Return the [x, y] coordinate for the center point of the cell that contains the specified text.  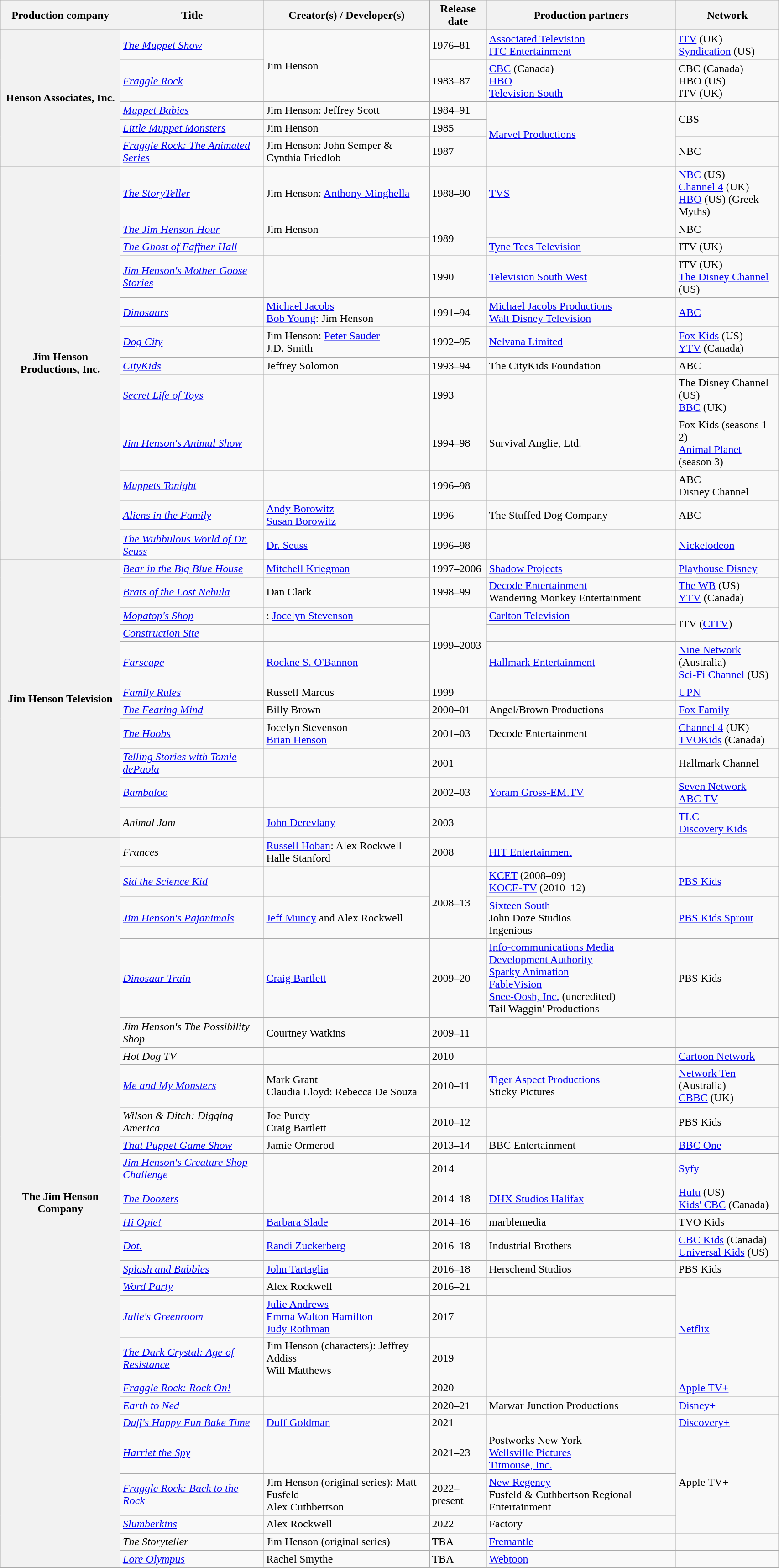
John Tartaglia [347, 1269]
Seven NetworkABC TV [727, 793]
1994–98 [458, 444]
TVS [581, 194]
Jim Henson's Mother Goose Stories [192, 276]
Lore Olympus [192, 1559]
2019 [458, 1358]
Muppet Babies [192, 110]
Factory [581, 1524]
2010 [458, 1056]
1984–91 [458, 110]
Word Party [192, 1286]
1999–2003 [458, 645]
The Wubbulous World of Dr. Seuss [192, 545]
Dog City [192, 342]
2013–14 [458, 1145]
Michael Jacobs ProductionsWalt Disney Television [581, 312]
The StoryTeller [192, 194]
Jim Henson's Pajanimals [192, 918]
The Jim Henson Hour [192, 229]
2001–03 [458, 733]
Telling Stories with Tomie dePaola [192, 763]
Slumberkins [192, 1524]
Herschend Studios [581, 1269]
2020 [458, 1388]
The Dark Crystal: Age of Resistance [192, 1358]
Jamie Ormerod [347, 1145]
Dan Clark [347, 592]
Courtney Watkins [347, 1033]
Dot. [192, 1246]
2014–18 [458, 1198]
2010–12 [458, 1121]
The Stuffed Dog Company [581, 515]
2022 [458, 1524]
Jeff Muncy and Alex Rockwell [347, 918]
Jim Henson (characters): Jeffrey AddissWill Matthews [347, 1358]
Construction Site [192, 633]
Jocelyn StevensonBrian Henson [347, 733]
Wilson & Ditch: Digging America [192, 1121]
Playhouse Disney [727, 568]
Industrial Brothers [581, 1246]
Jim Henson's Creature Shop Challenge [192, 1169]
That Puppet Game Show [192, 1145]
2009–11 [458, 1033]
Angel/Brown Productions [581, 710]
Webtoon [581, 1559]
CBS [727, 119]
Bambaloo [192, 793]
Carlton Television [581, 616]
Mitchell Kriegman [347, 568]
Fox Family [727, 710]
Jim Henson's Animal Show [192, 444]
Info-communications Media Development AuthoritySparky AnimationFableVisionSnee-Oosh, Inc. (uncredited)Tail Waggin' Productions [581, 978]
BBC One [727, 1145]
Frances [192, 852]
1988–90 [458, 194]
Jim Henson: John Semper & Cynthia Friedlob [347, 152]
Hallmark Channel [727, 763]
2001 [458, 763]
Shadow Projects [581, 568]
Billy Brown [347, 710]
Fraggle Rock [192, 81]
2000–01 [458, 710]
2008 [458, 852]
PBS Kids Sprout [727, 918]
1985 [458, 128]
Bear in the Big Blue House [192, 568]
Network [727, 16]
CBC (Canada)HBOTelevision South [581, 81]
Rachel Smythe [347, 1559]
Splash and Bubbles [192, 1269]
Fremantle [581, 1542]
Family Rules [192, 692]
Henson Associates, Inc. [60, 98]
Fox Kids (seasons 1–2)Animal Planet (season 3) [727, 444]
ITV (UK)Syndication (US) [727, 45]
Jim Henson's The Possibility Shop [192, 1033]
Title [192, 16]
Production company [60, 16]
1976–81 [458, 45]
Fox Kids (US)YTV (Canada) [727, 342]
Marwar Junction Productions [581, 1405]
2017 [458, 1316]
Tiger Aspect ProductionsSticky Pictures [581, 1086]
Jim Henson Productions, Inc. [60, 363]
Production partners [581, 16]
2014 [458, 1169]
Decode EntertainmentWandering Monkey Entertainment [581, 592]
Jim Henson: Peter SauderJ.D. Smith [347, 342]
1987 [458, 152]
Cartoon Network [727, 1056]
marblemedia [581, 1222]
CityKids [192, 366]
Hi Opie! [192, 1222]
ITV (UK) [727, 247]
TLCDiscovery Kids [727, 822]
Hallmark Entertainment [581, 663]
Jim Henson (original series): Matt FusfeldAlex Cuthbertson [347, 1494]
Fraggle Rock: Rock On! [192, 1388]
Brats of the Lost Nebula [192, 592]
Sixteen SouthJohn Doze StudiosIngenious [581, 918]
Joe PurdyCraig Bartlett [347, 1121]
Little Muppet Monsters [192, 128]
HIT Entertainment [581, 852]
1993 [458, 395]
Rockne S. O'Bannon [347, 663]
1992–95 [458, 342]
Russell Hoban: Alex RockwellHalle Stanford [347, 852]
Fraggle Rock: Back to the Rock [192, 1494]
The Fearing Mind [192, 710]
Sid the Science Kid [192, 882]
1983–87 [458, 81]
1996 [458, 515]
1993–94 [458, 366]
Postworks New YorkWellsville PicturesTitmouse, Inc. [581, 1452]
BBC Entertainment [581, 1145]
Muppets Tonight [192, 486]
Michael JacobsBob Young: Jim Henson [347, 312]
Fraggle Rock: The Animated Series [192, 152]
The Doozers [192, 1198]
1997–2006 [458, 568]
2008–13 [458, 903]
CBC Kids (Canada)Universal Kids (US) [727, 1246]
Craig Bartlett [347, 978]
Dinosaur Train [192, 978]
Syfy [727, 1169]
CBC (Canada)HBO (US)ITV (UK) [727, 81]
Duff's Happy Fun Bake Time [192, 1423]
Julie AndrewsEmma Walton HamiltonJudy Rothman [347, 1316]
The Jim Henson Company [60, 1203]
2009–20 [458, 978]
John Derevlany [347, 822]
Russell Marcus [347, 692]
Nine Network (Australia)Sci-Fi Channel (US) [727, 663]
UPN [727, 692]
Barbara Slade [347, 1222]
2002–03 [458, 793]
The Ghost of Faffner Hall [192, 247]
Animal Jam [192, 822]
The WB (US)YTV (Canada) [727, 592]
The Disney Channel (US)BBC (UK) [727, 395]
2022–present [458, 1494]
Aliens in the Family [192, 515]
Duff Goldman [347, 1423]
NBC (US)Channel 4 (UK)HBO (US) (Greek Myths) [727, 194]
The CityKids Foundation [581, 366]
ITV (UK)The Disney Channel (US) [727, 276]
Associated TelevisionITC Entertainment [581, 45]
1998–99 [458, 592]
Network Ten (Australia)CBBC (UK) [727, 1086]
Disney+ [727, 1405]
: Jocelyn Stevenson [347, 616]
1989 [458, 238]
Randi Zuckerberg [347, 1246]
Jim Henson (original series) [347, 1542]
Jeffrey Solomon [347, 366]
DHX Studios Halifax [581, 1198]
1991–94 [458, 312]
Tyne Tees Television [581, 247]
Andy BorowitzSusan Borowitz [347, 515]
Nickelodeon [727, 545]
2003 [458, 822]
Secret Life of Toys [192, 395]
Survival Anglie, Ltd. [581, 444]
2021 [458, 1423]
Jim Henson Television [60, 699]
Farscape [192, 663]
Dr. Seuss [347, 545]
2014–16 [458, 1222]
The Storyteller [192, 1542]
Hulu (US)Kids' CBC (Canada) [727, 1198]
2020–21 [458, 1405]
2021–23 [458, 1452]
Harriet the Spy [192, 1452]
Decode Entertainment [581, 733]
Discovery+ [727, 1423]
ITV (CITV) [727, 624]
Hot Dog TV [192, 1056]
Earth to Ned [192, 1405]
Jim Henson: Jeffrey Scott [347, 110]
Creator(s) / Developer(s) [347, 16]
2016–21 [458, 1286]
Television South West [581, 276]
Jim Henson: Anthony Minghella [347, 194]
Release date [458, 16]
Julie's Greenroom [192, 1316]
Mark GrantClaudia Lloyd: Rebecca De Souza [347, 1086]
Mopatop's Shop [192, 616]
KCET (2008–09)KOCE-TV (2010–12) [581, 882]
1990 [458, 276]
Me and My Monsters [192, 1086]
New RegencyFusfeld & Cuthbertson Regional Entertainment [581, 1494]
Yoram Gross-EM.TV [581, 793]
1999 [458, 692]
Netflix [727, 1328]
Dinosaurs [192, 312]
The Hoobs [192, 733]
TVO Kids [727, 1222]
Marvel Productions [581, 134]
Channel 4 (UK)TVOKids (Canada) [727, 733]
ABCDisney Channel [727, 486]
2010–11 [458, 1086]
Nelvana Limited [581, 342]
The Muppet Show [192, 45]
